From the cell containing the given text, extract its center point as [x, y] coordinate. 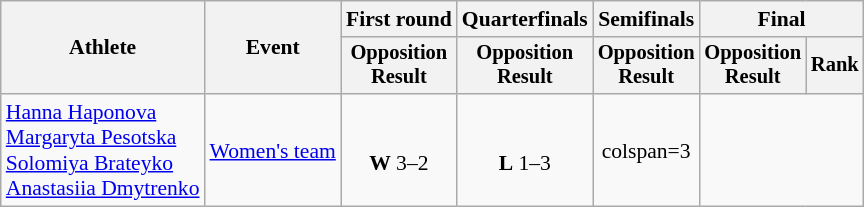
Athlete [103, 48]
colspan=3 [646, 150]
First round [399, 19]
Rank [835, 66]
Semifinals [646, 19]
Event [273, 48]
Quarterfinals [525, 19]
Hanna HaponovaMargaryta PesotskaSolomiya BrateykoAnastasiia Dmytrenko [103, 150]
Women's team [273, 150]
L 1–3 [525, 150]
W 3–2 [399, 150]
Final [781, 19]
